Return the (x, y) coordinate for the center point of the cell that contains the specified text.  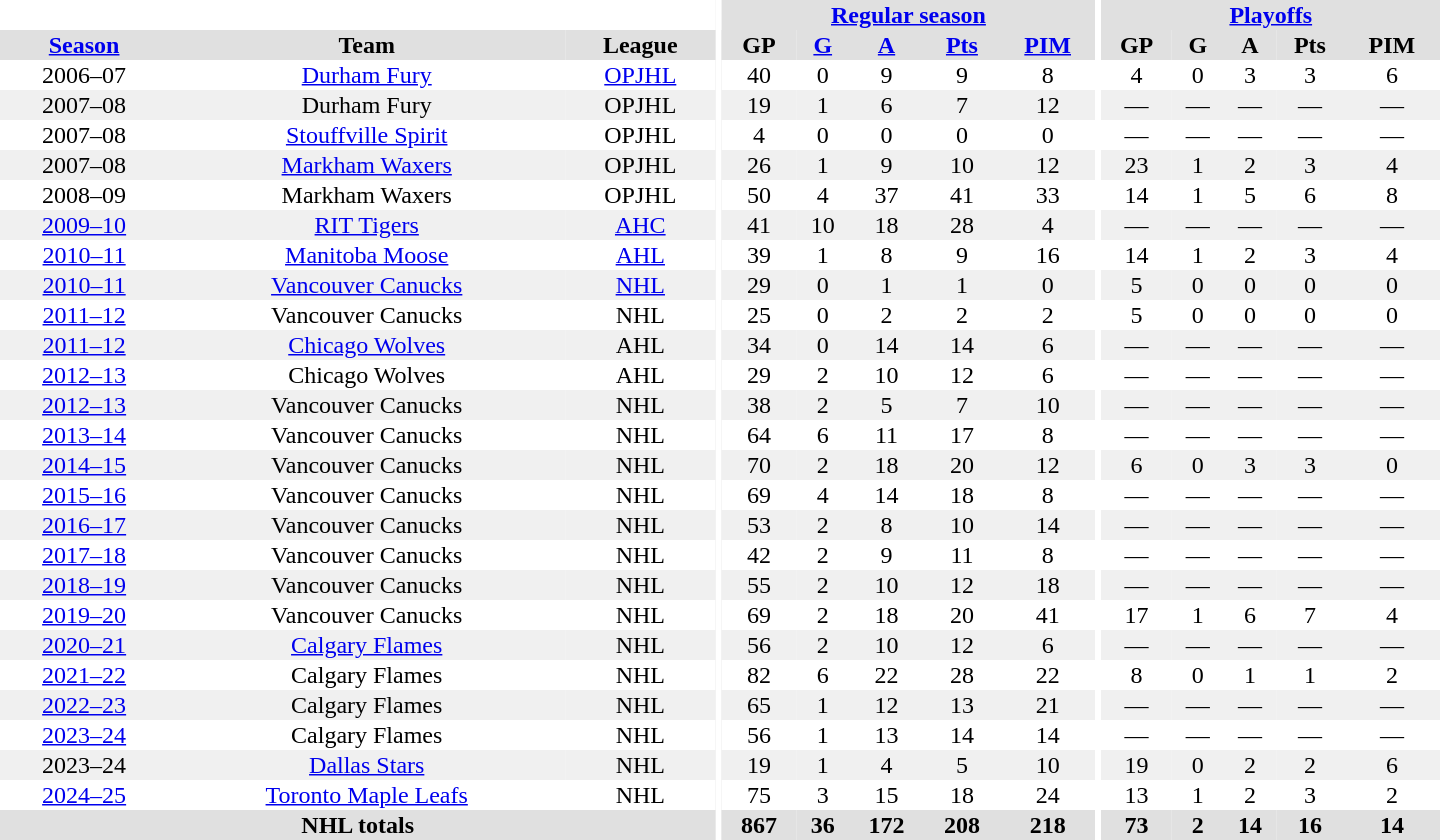
2022–23 (84, 705)
867 (758, 825)
82 (758, 675)
Playoffs (1270, 15)
172 (886, 825)
2019–20 (84, 615)
Dallas Stars (366, 765)
2008–09 (84, 195)
Season (84, 45)
75 (758, 795)
23 (1136, 165)
73 (1136, 825)
39 (758, 255)
53 (758, 525)
64 (758, 435)
Toronto Maple Leafs (366, 795)
25 (758, 315)
33 (1048, 195)
208 (962, 825)
AHC (640, 225)
218 (1048, 825)
37 (886, 195)
2013–14 (84, 435)
38 (758, 405)
Team (366, 45)
65 (758, 705)
2014–15 (84, 465)
42 (758, 555)
70 (758, 465)
2024–25 (84, 795)
RIT Tigers (366, 225)
40 (758, 75)
24 (1048, 795)
2009–10 (84, 225)
36 (823, 825)
Regular season (908, 15)
League (640, 45)
2017–18 (84, 555)
26 (758, 165)
55 (758, 585)
2018–19 (84, 585)
Manitoba Moose (366, 255)
34 (758, 345)
50 (758, 195)
NHL totals (358, 825)
2021–22 (84, 675)
Stouffville Spirit (366, 135)
15 (886, 795)
2006–07 (84, 75)
2015–16 (84, 495)
21 (1048, 705)
2020–21 (84, 645)
2016–17 (84, 525)
